Search for the cell housing the specified text and yield its (x, y) center coordinate. 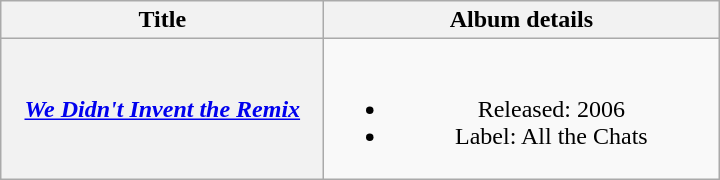
We Didn't Invent the Remix (162, 109)
Album details (522, 20)
Released: 2006Label: All the Chats (522, 109)
Title (162, 20)
